Find where the given text appears and provide that cell's center as [x, y] coordinate. 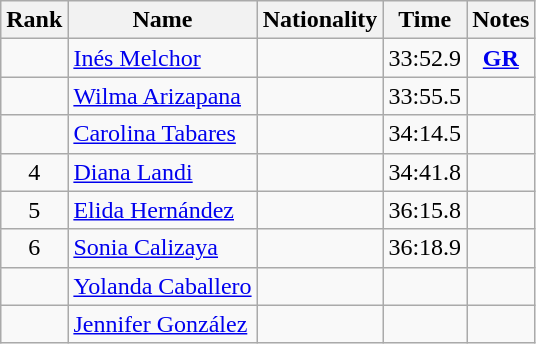
Carolina Tabares [162, 134]
4 [34, 172]
Diana Landi [162, 172]
34:41.8 [425, 172]
Time [425, 20]
Notes [501, 20]
5 [34, 210]
36:18.9 [425, 248]
Nationality [320, 20]
Jennifer González [162, 324]
Name [162, 20]
GR [501, 58]
33:52.9 [425, 58]
Elida Hernández [162, 210]
34:14.5 [425, 134]
36:15.8 [425, 210]
Sonia Calizaya [162, 248]
33:55.5 [425, 96]
Rank [34, 20]
Yolanda Caballero [162, 286]
Inés Melchor [162, 58]
6 [34, 248]
Wilma Arizapana [162, 96]
